Capture the cell that displays the provided text and extract its (X, Y) central coordinate. 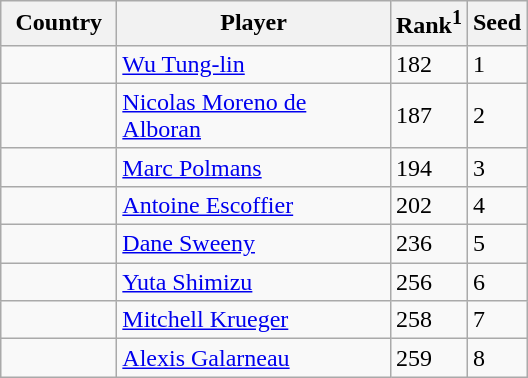
Player (254, 24)
7 (496, 320)
Country (59, 24)
202 (428, 205)
5 (496, 244)
6 (496, 282)
Alexis Galarneau (254, 358)
Mitchell Krueger (254, 320)
Rank1 (428, 24)
256 (428, 282)
3 (496, 167)
259 (428, 358)
Nicolas Moreno de Alboran (254, 116)
Dane Sweeny (254, 244)
8 (496, 358)
Wu Tung-lin (254, 64)
2 (496, 116)
1 (496, 64)
Antoine Escoffier (254, 205)
194 (428, 167)
258 (428, 320)
236 (428, 244)
182 (428, 64)
Seed (496, 24)
187 (428, 116)
Yuta Shimizu (254, 282)
Marc Polmans (254, 167)
4 (496, 205)
